Capture the cell that displays the provided text and extract its (x, y) central coordinate. 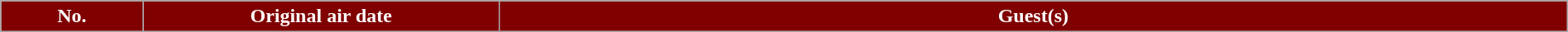
No. (72, 16)
Guest(s) (1034, 16)
Original air date (321, 16)
